Return (x, y) of the center of cell containing provided text 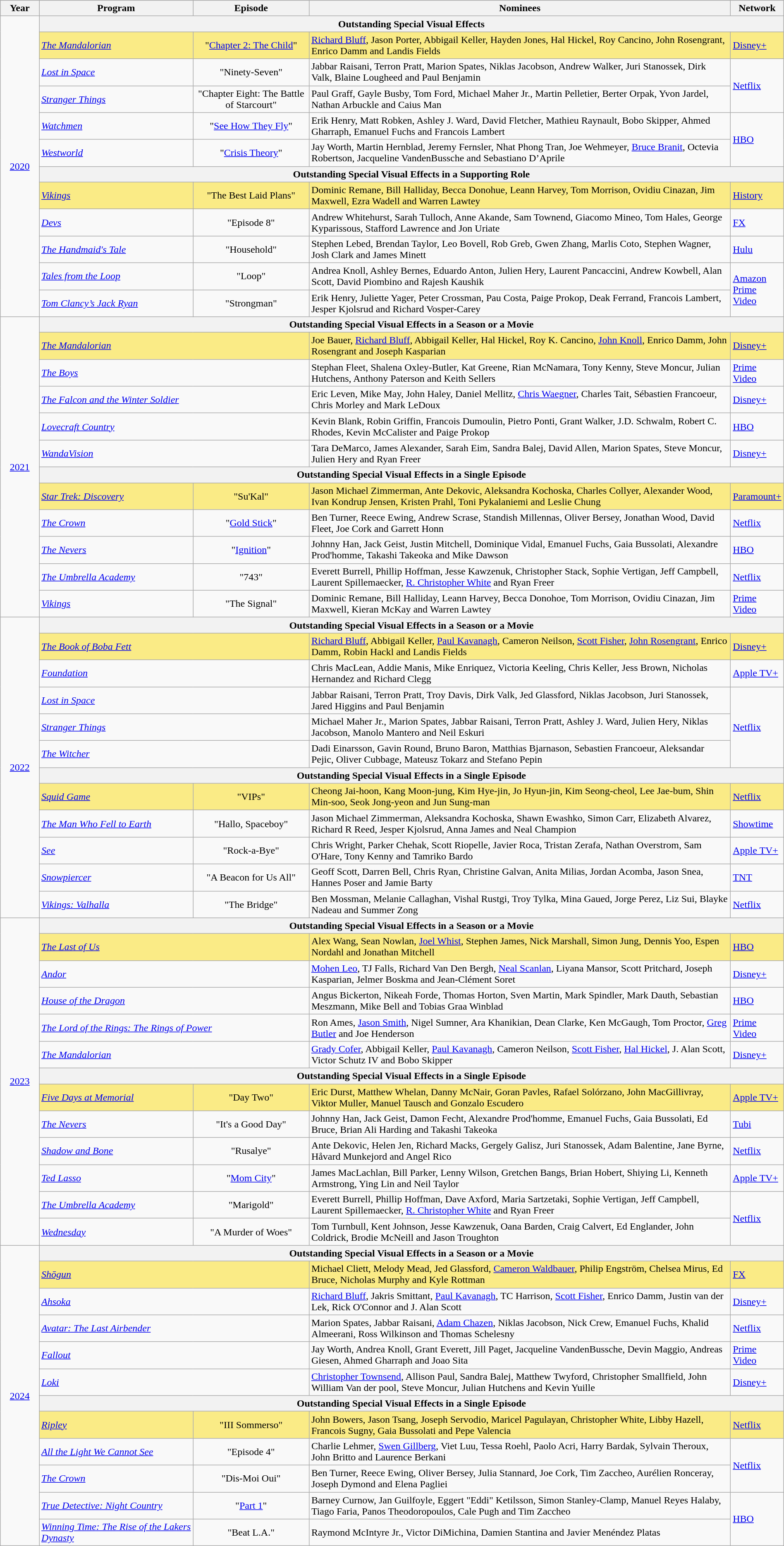
"The Bridge" (251, 904)
Wednesday (117, 1232)
"Part 1" (251, 1505)
James MacLachlan, Bill Parker, Lenny Wilson, Gretchen Bangs, Brian Hobert, Shiying Li, Kenneth Armstrong, Ying Lin and Neil Taylor (519, 1178)
"Chapter Eight: The Battle of Starcourt" (251, 99)
Kevin Blank, Robin Griffin, Francois Dumoulin, Pietro Ponti, Grant Walker, J.D. Schwalm, Robert C. Rhodes, Kevin McCalister and Paige Prokop (519, 427)
"Episode 8" (251, 223)
Geoff Scott, Darren Bell, Chris Ryan, Christine Galvan, Anita Milias, Jordan Acomba, Jason Snea, Hannes Poser and Jamie Barty (519, 878)
"Ignition" (251, 550)
Erik Henry, Juliette Yager, Peter Crossman, Pau Costa, Paige Prokop, Deak Ferrand, Francois Lambert, Jesper Kjolsrud and Richard Vosper-Carey (519, 303)
Ben Turner, Reece Ewing, Andrew Scrase, Standish Millennas, Oliver Bersey, Jonathan Wood, David Fleet, Joe Cork and Garrett Honn (519, 523)
"Marigold" (251, 1205)
Alex Wang, Sean Nowlan, Joel Whist, Stephen James, Nick Marshall, Simon Jung, Dennis Yoo, Espen Nordahl and Jonathan Mitchell (519, 947)
Andor (174, 974)
Joe Bauer, Richard Bluff, Abbigail Keller, Hal Hickel, Roy K. Cancino, John Knoll, Enrico Damm, John Rosengrant and Joseph Kasparian (519, 346)
Charlie Lehmer, Swen Gillberg, Viet Luu, Tessa Roehl, Paolo Acri, Harry Bardak, Sylvain Theroux, John Britto and Laurence Berkani (519, 1452)
"Rock-a-Bye" (251, 850)
Chris MacLean, Addie Manis, Mike Enriquez, Victoria Keeling, Chris Keller, Jess Brown, Nicholas Hernandez and Richard Clegg (519, 673)
Grady Cofer, Abbigail Keller, Paul Kavanagh, Cameron Neilson, Scott Fisher, Hal Hickel, J. Alan Scott, Victor Schutz IV and Bobo Skipper (519, 1055)
Squid Game (117, 797)
Richard Bluff, Abbigail Keller, Paul Kavanagh, Cameron Neilson, Scott Fisher, John Rosengrant, Enrico Damm, Robin Hackl and Landis Fields (519, 646)
Network (758, 8)
Andrea Knoll, Ashley Bernes, Eduardo Anton, Julien Hery, Laurent Pancaccini, Andrew Kowbell, Alan Scott, David Piombino and Rajesh Kaushik (519, 276)
Westworld (117, 153)
"Mom City" (251, 1178)
"Loop" (251, 276)
Cheong Jai-hoon, Kang Moon-jung, Kim Hye-jin, Jo Hyun-jin, Kim Seong-cheol, Lee Jae-bum, Shin Min-soo, Seok Jong-yeon and Jun Sung-man (519, 797)
Dominic Remane, Bill Halliday, Becca Donohue, Leann Harvey, Tom Morrison, Ovidiu Cinazan, Jim Maxwell, Ezra Wadell and Warren Lawtey (519, 195)
Raymond McIntyre Jr., Victor DiMichina, Damien Stantina and Javier Menéndez Platas (519, 1533)
Paul Graff, Gayle Busby, Tom Ford, Michael Maher Jr., Martin Pelletier, Berter Orpak, Yvon Jardel, Nathan Arbuckle and Caius Man (519, 99)
Devs (117, 223)
Johnny Han, Jack Geist, Justin Mitchell, Dominique Vidal, Emanuel Fuchs, Gaia Bussolati, Alexandre Prod'homme, Takashi Takeoka and Mike Dawson (519, 550)
Lovecraft Country (174, 427)
Jay Worth, Andrea Knoll, Grant Everett, Jill Paget, Jacqueline VandenBussche, Devin Maggio, Andreas Giesen, Ahmed Gharraph and Joao Sita (519, 1355)
Star Trek: Discovery (117, 496)
Eric Durst, Matthew Whelan, Danny McNair, Goran Pavles, Rafael Solórzano, John MacGillivray, Viktor Muller, Manuel Tausch and Gonzalo Escudero (519, 1097)
Outstanding Special Visual Effects in a Supporting Role (412, 174)
"The Signal" (251, 604)
The Lord of the Rings: The Rings of Power (174, 1027)
Dominic Remane, Bill Halliday, Leann Harvey, Becca Donohoe, Tom Morrison, Ovidiu Cinazan, Jim Maxwell, Kieran McKay and Warren Lawtey (519, 604)
See (117, 850)
"III Sommerso" (251, 1424)
True Detective: Night Country (117, 1505)
"A Murder of Woes" (251, 1232)
Ripley (117, 1424)
Winning Time: The Rise of the Lakers Dynasty (117, 1533)
Richard Bluff, Jason Porter, Abbigail Keller, Hayden Jones, Hal Hickel, Roy Cancino, John Rosengrant, Enrico Damm and Landis Fields (519, 45)
2020 (20, 166)
Shōgun (174, 1275)
Hulu (758, 249)
Marion Spates, Jabbar Raisani, Adam Chazen, Niklas Jacobson, Nick Crew, Emanuel Fuchs, Khalid Almeerani, Ross Wilkinson and Thomas Schelesny (519, 1328)
"Hallo, Spaceboy" (251, 824)
Avatar: The Last Airbender (174, 1328)
"A Beacon for Us All" (251, 878)
Foundation (174, 673)
WandaVision (174, 453)
2024 (20, 1395)
Five Days at Memorial (117, 1097)
Paramount+ (758, 496)
"Dis-Moi Oui" (251, 1478)
Showtime (758, 824)
"Gold Stick" (251, 523)
Loki (174, 1382)
House of the Dragon (174, 1001)
"The Best Laid Plans" (251, 195)
Vikings: Valhalla (117, 904)
Ben Turner, Reece Ewing, Oliver Bersey, Julia Stannard, Joe Cork, Tim Zaccheo, Aurélien Ronceray, Joseph Dymond and Elena Pagliei (519, 1478)
"It's a Good Day" (251, 1124)
The Handmaid's Tale (117, 249)
"Su'Kal" (251, 496)
Ahsoka (174, 1301)
2022 (20, 768)
Jabbar Raisani, Terron Pratt, Marion Spates, Niklas Jacobson, Andrew Walker, Juri Stanossek, Dirk Valk, Blaine Lougheed and Paul Benjamin (519, 72)
Chris Wright, Parker Chehak, Scott Riopelle, Javier Roca, Tristan Zerafa, Nathan Overstrom, Sam O'Hare, Tony Kenny and Tamriko Bardo (519, 850)
Eric Leven, Mike May, John Haley, Daniel Mellitz, Chris Waegner, Charles Tait, Sébastien Francoeur, Chris Morley and Mark LeDoux (519, 400)
Ante Dekovic, Helen Jen, Richard Macks, Gergely Galisz, Juri Stanossek, Adam Balentine, Jane Byrne, Håvard Munkejord and Angel Rico (519, 1151)
Erik Henry, Matt Robken, Ashley J. Ward, David Fletcher, Mathieu Raynault, Bobo Skipper, Ahmed Gharraph, Emanuel Fuchs and Francois Lambert (519, 126)
The Witcher (174, 754)
Ted Lasso (117, 1178)
"Day Two" (251, 1097)
The Falcon and the Winter Soldier (174, 400)
Tales from the Loop (117, 276)
Stephan Fleet, Shalena Oxley-Butler, Kat Greene, Rian McNamara, Tony Kenny, Steve Moncur, Julian Hutchens, Anthony Paterson and Keith Sellers (519, 373)
Year (20, 8)
"See How They Fly" (251, 126)
Episode (251, 8)
Tubi (758, 1124)
Michael Maher Jr., Marion Spates, Jabbar Raisani, Terron Pratt, Ashley J. Ward, Julien Hery, Niklas Jacobson, Manolo Mantero and Neil Eskuri (519, 727)
"Crisis Theory" (251, 153)
Amazon Prime Video (758, 290)
"Household" (251, 249)
"Ninety-Seven" (251, 72)
Johnny Han, Jack Geist, Damon Fecht, Alexandre Prod'homme, Emanuel Fuchs, Gaia Bussolati, Ed Bruce, Brian Ali Harding and Takashi Takeoka (519, 1124)
2023 (20, 1082)
Andrew Whitehurst, Sarah Tulloch, Anne Akande, Sam Townend, Giacomo Mineo, Tom Hales, George Kyparissous, Stafford Lawrence and Jon Uriate (519, 223)
Tom Clancy’s Jack Ryan (117, 303)
"Episode 4" (251, 1452)
Snowpiercer (117, 878)
Michael Cliett, Melody Mead, Jed Glassford, Cameron Waldbauer, Philip Engström, Chelsea Mirus, Ed Bruce, Nicholas Murphy and Kyle Rottman (519, 1275)
Tara DeMarco, James Alexander, Sarah Eim, Sandra Balej, David Allen, Marion Spates, Steve Moncur, Julien Hery and Ryan Freer (519, 453)
All the Light We Cannot See (117, 1452)
2021 (20, 467)
Ben Mossman, Melanie Callaghan, Vishal Rustgi, Troy Tylka, Mina Gaued, Jorge Perez, Liz Sui, Blayke Nadeau and Summer Zong (519, 904)
Dadi Einarsson, Gavin Round, Bruno Baron, Matthias Bjarnason, Sebastien Francoeur, Aleksandar Pejic, Oliver Cubbage, Mateusz Tokarz and Stefano Pepin (519, 754)
Nominees (519, 8)
The Book of Boba Fett (174, 646)
History (758, 195)
Program (117, 8)
"Strongman" (251, 303)
Stephen Lebed, Brendan Taylor, Leo Bovell, Rob Greb, Gwen Zhang, Marlis Coto, Stephen Wagner, Josh Clark and James Minett (519, 249)
The Boys (174, 373)
Fallout (174, 1355)
Mohen Leo, TJ Falls, Richard Van Den Bergh, Neal Scanlan, Liyana Mansor, Scott Pritchard, Joseph Kasparian, Jelmer Boskma and Jean-Clément Soret (519, 974)
Outstanding Special Visual Effects (412, 24)
Jabbar Raisani, Terron Pratt, Troy Davis, Dirk Valk, Jed Glassford, Niklas Jacobson, Juri Stanossek, Jared Higgins and Paul Benjamin (519, 700)
Watchmen (117, 126)
The Man Who Fell to Earth (117, 824)
"Chapter 2: The Child" (251, 45)
Ron Ames, Jason Smith, Nigel Sumner, Ara Khanikian, Dean Clarke, Ken McGaugh, Tom Proctor, Greg Butler and Joe Henderson (519, 1027)
"VIPs" (251, 797)
The Last of Us (174, 947)
"743" (251, 577)
Tom Turnbull, Kent Johnson, Jesse Kawzenuk, Oana Barden, Craig Calvert, Ed Englander, John Coldrick, Brodie McNeill and Jason Troughton (519, 1232)
Shadow and Bone (117, 1151)
"Beat L.A." (251, 1533)
Richard Bluff, Jakris Smittant, Paul Kavanagh, TC Harrison, Scott Fisher, Enrico Damm, Justin van der Lek, Rick O'Connor and J. Alan Scott (519, 1301)
John Bowers, Jason Tsang, Joseph Servodio, Maricel Pagulayan, Christopher White, Libby Hazell, Francois Sugny, Gaia Bussolati and Pepe Valencia (519, 1424)
TNT (758, 878)
Angus Bickerton, Nikeah Forde, Thomas Horton, Sven Martin, Mark Spindler, Mark Dauth, Sebastian Meszmann, Mike Bell and Tobias Graa Winblad (519, 1001)
"Rusalye" (251, 1151)
